Find where the given text appears and provide that cell's center as [X, Y] coordinate. 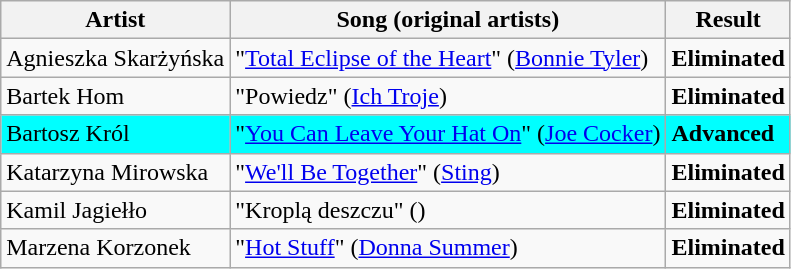
Bartek Hom [116, 96]
Katarzyna Mirowska [116, 172]
"We'll Be Together" (Sting) [448, 172]
"You Can Leave Your Hat On" (Joe Cocker) [448, 134]
"Kroplą deszczu" () [448, 210]
"Total Eclipse of the Heart" (Bonnie Tyler) [448, 58]
Advanced [728, 134]
Agnieszka Skarżyńska [116, 58]
Song (original artists) [448, 20]
Kamil Jagiełło [116, 210]
Artist [116, 20]
"Powiedz" (Ich Troje) [448, 96]
Marzena Korzonek [116, 248]
Bartosz Król [116, 134]
Result [728, 20]
"Hot Stuff" (Donna Summer) [448, 248]
